Identify which cell holds the provided text, then report its (x, y) central coordinate. 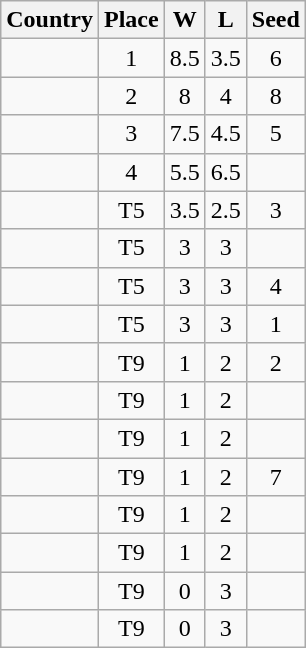
2.5 (226, 210)
6.5 (226, 172)
Place (131, 20)
5 (276, 134)
5.5 (184, 172)
Country (50, 20)
4.5 (226, 134)
W (184, 20)
7 (276, 477)
L (226, 20)
7.5 (184, 134)
Seed (276, 20)
6 (276, 58)
8.5 (184, 58)
